Extract the (x, y) coordinate from the center of the cell holding the provided text.  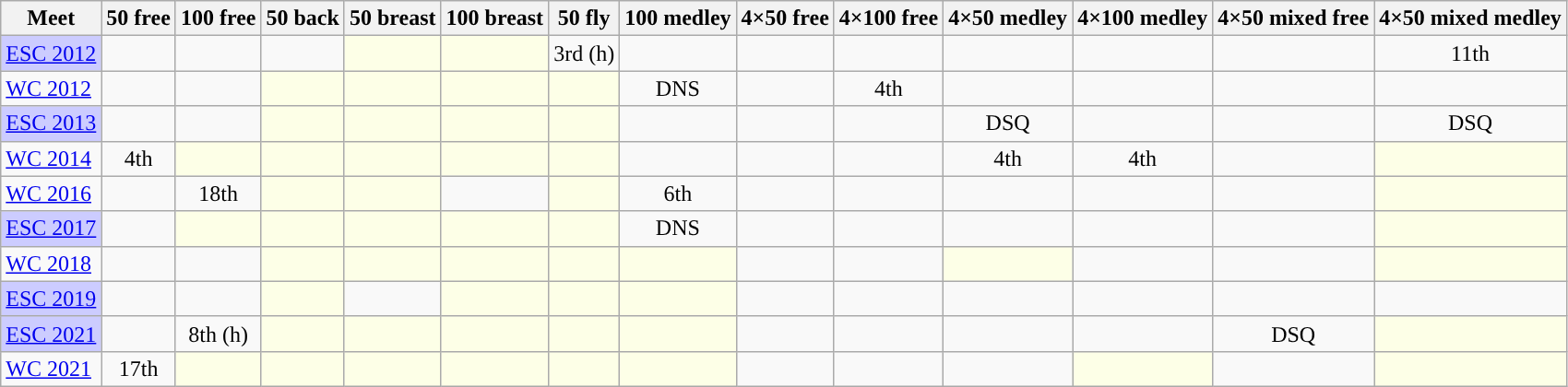
WC 2021 (52, 369)
WC 2012 (52, 88)
4×50 mixed medley (1470, 18)
ESC 2019 (52, 299)
4×50 medley (1008, 18)
50 free (138, 18)
ESC 2021 (52, 334)
100 medley (678, 18)
ESC 2012 (52, 53)
50 breast (393, 18)
ESC 2013 (52, 123)
50 back (303, 18)
11th (1470, 53)
8th (h) (218, 334)
4×50 mixed free (1293, 18)
100 free (218, 18)
WC 2016 (52, 193)
4×100 free (888, 18)
17th (138, 369)
WC 2014 (52, 158)
3rd (h) (585, 53)
4×50 free (785, 18)
50 fly (585, 18)
18th (218, 193)
6th (678, 193)
Meet (52, 18)
WC 2018 (52, 264)
100 breast (494, 18)
ESC 2017 (52, 229)
4×100 medley (1143, 18)
